Return [X, Y] of the center of cell containing provided text 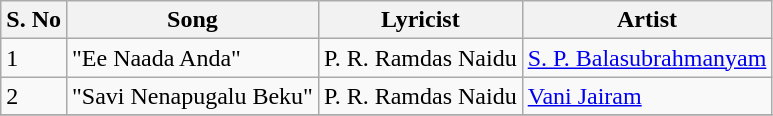
Vani Jairam [647, 96]
Lyricist [420, 20]
S. No [34, 20]
Song [192, 20]
"Savi Nenapugalu Beku" [192, 96]
"Ee Naada Anda" [192, 58]
Artist [647, 20]
S. P. Balasubrahmanyam [647, 58]
2 [34, 96]
1 [34, 58]
